Pinpoint the cell where the given text exists, returning its [x, y] midpoint coordinate. 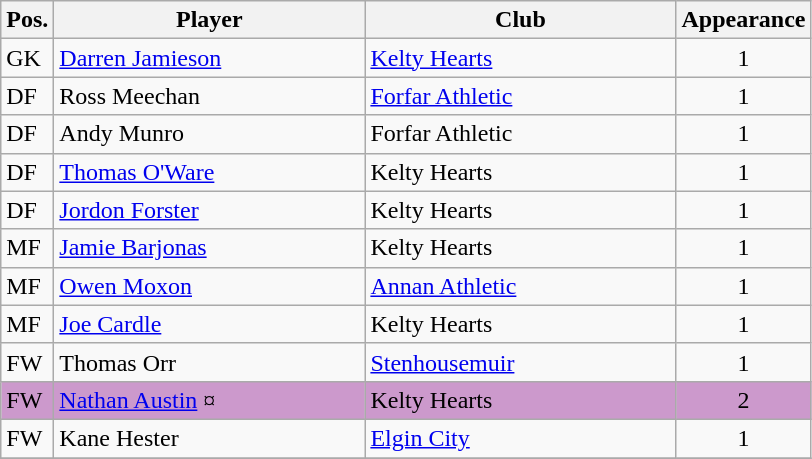
Ross Meechan [210, 96]
Nathan Austin ¤ [210, 400]
Joe Cardle [210, 324]
Player [210, 20]
Pos. [28, 20]
Thomas O'Ware [210, 172]
Elgin City [520, 438]
Jordon Forster [210, 210]
GK [28, 58]
Thomas Orr [210, 362]
Kane Hester [210, 438]
Andy Munro [210, 134]
2 [744, 400]
Jamie Barjonas [210, 248]
Annan Athletic [520, 286]
Darren Jamieson [210, 58]
Stenhousemuir [520, 362]
Club [520, 20]
Appearance [744, 20]
Owen Moxon [210, 286]
